Identify which cell holds the provided text, then report its [X, Y] central coordinate. 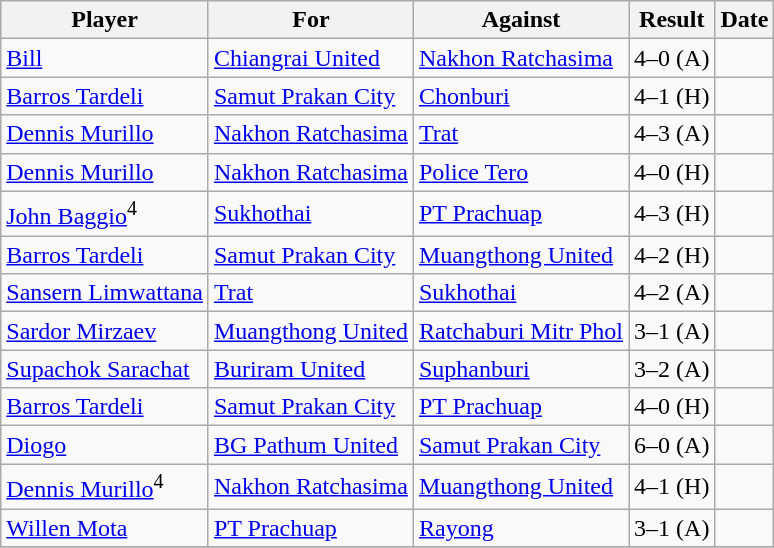
Rayong [520, 528]
4–2 (A) [672, 293]
Date [744, 20]
Bill [105, 58]
Willen Mota [105, 528]
4–3 (A) [672, 134]
Chiangrai United [310, 58]
BG Pathum United [310, 445]
Police Tero [520, 172]
4–2 (H) [672, 255]
Diogo [105, 445]
Chonburi [520, 96]
Player [105, 20]
4–0 (A) [672, 58]
For [310, 20]
6–0 (A) [672, 445]
Suphanburi [520, 369]
Supachok Sarachat [105, 369]
Result [672, 20]
Sansern Limwattana [105, 293]
3–2 (A) [672, 369]
4–3 (H) [672, 214]
Buriram United [310, 369]
Ratchaburi Mitr Phol [520, 331]
Sardor Mirzaev [105, 331]
John Baggio4 [105, 214]
Dennis Murillo4 [105, 486]
Against [520, 20]
